Output the (X, Y) coordinate of the center of the cell containing the given text.  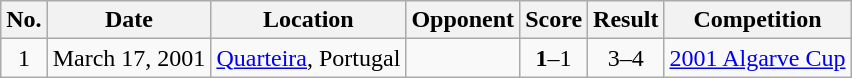
Competition (758, 20)
Result (626, 20)
Opponent (463, 20)
Score (554, 20)
Location (308, 20)
1 (24, 58)
March 17, 2001 (129, 58)
Date (129, 20)
1–1 (554, 58)
2001 Algarve Cup (758, 58)
3–4 (626, 58)
No. (24, 20)
Quarteira, Portugal (308, 58)
